Detect which cell encompasses the target text, then output its (X, Y) center coordinate. 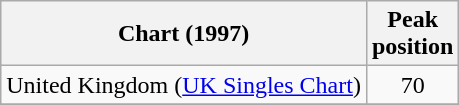
United Kingdom (UK Singles Chart) (184, 85)
70 (412, 85)
Peakposition (412, 34)
Chart (1997) (184, 34)
